Return [x, y] of the center of cell containing provided text 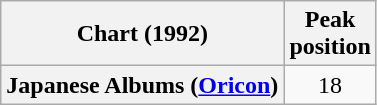
Japanese Albums (Oricon) [142, 85]
Peak position [330, 34]
18 [330, 85]
Chart (1992) [142, 34]
